Search for the cell housing the specified text and yield its (X, Y) center coordinate. 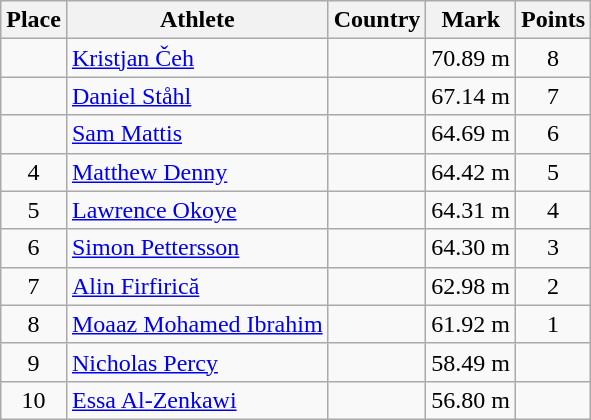
Matthew Denny (197, 172)
Athlete (197, 20)
3 (554, 248)
Daniel Ståhl (197, 96)
Place (34, 20)
Lawrence Okoye (197, 210)
Essa Al-Zenkawi (197, 400)
67.14 m (471, 96)
62.98 m (471, 286)
64.42 m (471, 172)
Kristjan Čeh (197, 58)
Country (377, 20)
Moaaz Mohamed Ibrahim (197, 324)
10 (34, 400)
56.80 m (471, 400)
9 (34, 362)
Sam Mattis (197, 134)
1 (554, 324)
Mark (471, 20)
Points (554, 20)
64.31 m (471, 210)
64.30 m (471, 248)
Alin Firfirică (197, 286)
70.89 m (471, 58)
Simon Pettersson (197, 248)
61.92 m (471, 324)
2 (554, 286)
64.69 m (471, 134)
58.49 m (471, 362)
Nicholas Percy (197, 362)
